Find where the given text appears and provide that cell's center as [x, y] coordinate. 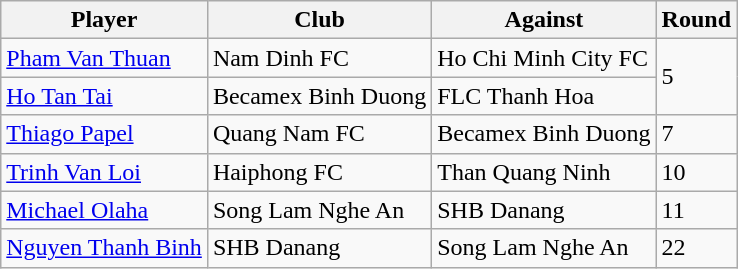
Michael Olaha [104, 210]
7 [696, 134]
Quang Nam FC [319, 134]
Player [104, 20]
Trinh Van Loi [104, 172]
Nguyen Thanh Binh [104, 248]
22 [696, 248]
Pham Van Thuan [104, 58]
Ho Chi Minh City FC [544, 58]
Ho Tan Tai [104, 96]
Haiphong FC [319, 172]
Thiago Papel [104, 134]
Club [319, 20]
11 [696, 210]
Than Quang Ninh [544, 172]
10 [696, 172]
Round [696, 20]
5 [696, 77]
Nam Dinh FC [319, 58]
FLC Thanh Hoa [544, 96]
Against [544, 20]
